Return (x, y) of the center of cell containing provided text 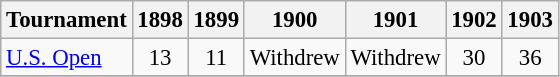
1903 (530, 20)
36 (530, 58)
Tournament (66, 20)
30 (474, 58)
1899 (216, 20)
U.S. Open (66, 58)
1898 (160, 20)
11 (216, 58)
13 (160, 58)
1900 (294, 20)
1902 (474, 20)
1901 (396, 20)
